Pinpoint the cell where the given text exists, returning its (X, Y) midpoint coordinate. 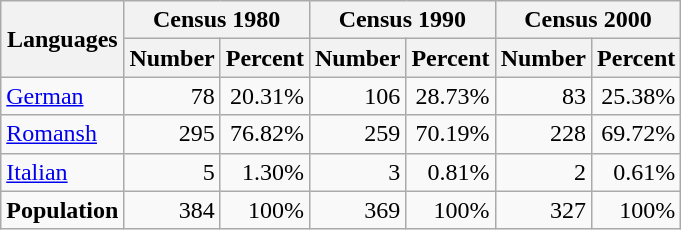
78 (172, 96)
0.61% (636, 172)
Italian (62, 172)
Census 1990 (402, 20)
369 (357, 210)
Languages (62, 39)
76.82% (264, 134)
Census 2000 (588, 20)
228 (543, 134)
Census 1980 (217, 20)
3 (357, 172)
295 (172, 134)
5 (172, 172)
327 (543, 210)
70.19% (450, 134)
384 (172, 210)
German (62, 96)
1.30% (264, 172)
0.81% (450, 172)
83 (543, 96)
259 (357, 134)
28.73% (450, 96)
106 (357, 96)
Romansh (62, 134)
Population (62, 210)
2 (543, 172)
69.72% (636, 134)
25.38% (636, 96)
20.31% (264, 96)
